Return the (x, y) coordinate for the center point of the cell that contains the specified text.  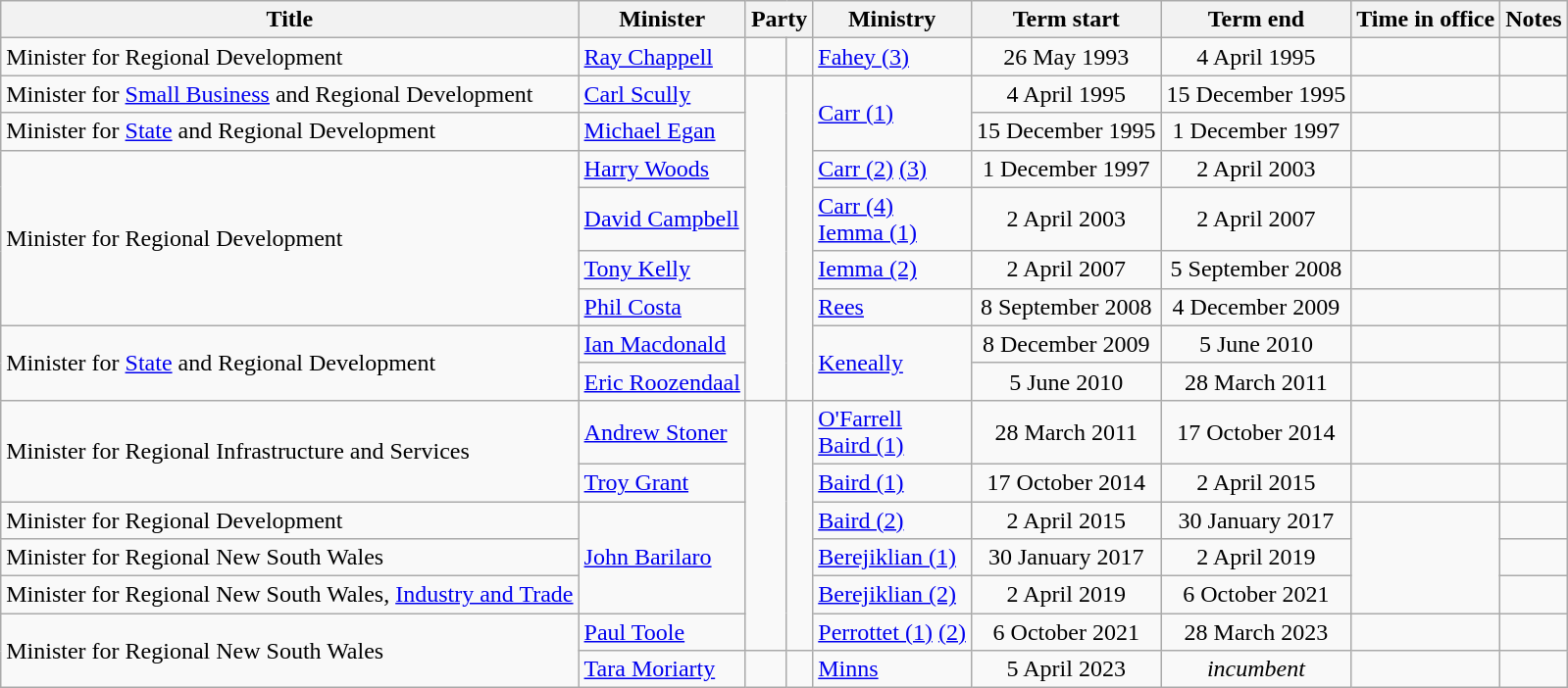
Fahey (3) (892, 57)
28 March 2023 (1256, 632)
Baird (2) (892, 520)
Carr (2) (3) (892, 169)
Title (290, 20)
Iemma (2) (892, 270)
Minister for Regional Infrastructure and Services (290, 451)
Harry Woods (662, 169)
Berejiklian (2) (892, 595)
Term end (1256, 20)
Minister for Regional New South Wales, Industry and Trade (290, 595)
David Campbell (662, 220)
Term start (1066, 20)
Paul Toole (662, 632)
Carr (1) (892, 113)
Berejiklian (1) (892, 558)
5 April 2023 (1066, 669)
8 December 2009 (1066, 344)
Ministry (892, 20)
O'FarrellBaird (1) (892, 431)
26 May 1993 (1066, 57)
8 September 2008 (1066, 307)
Minns (892, 669)
John Barilaro (662, 558)
Time in office (1426, 20)
Keneally (892, 363)
Carr (4)Iemma (1) (892, 220)
Troy Grant (662, 482)
Carl Scully (662, 94)
Tara Moriarty (662, 669)
Eric Roozendaal (662, 381)
Perrottet (1) (2) (892, 632)
Andrew Stoner (662, 431)
5 September 2008 (1256, 270)
Baird (1) (892, 482)
Minister (662, 20)
Rees (892, 307)
Party (779, 20)
Tony Kelly (662, 270)
Ray Chappell (662, 57)
4 December 2009 (1256, 307)
Ian Macdonald (662, 344)
Phil Costa (662, 307)
incumbent (1256, 669)
Minister for Small Business and Regional Development (290, 94)
Michael Egan (662, 131)
Notes (1534, 20)
